Detect which cell encompasses the target text, then output its [X, Y] center coordinate. 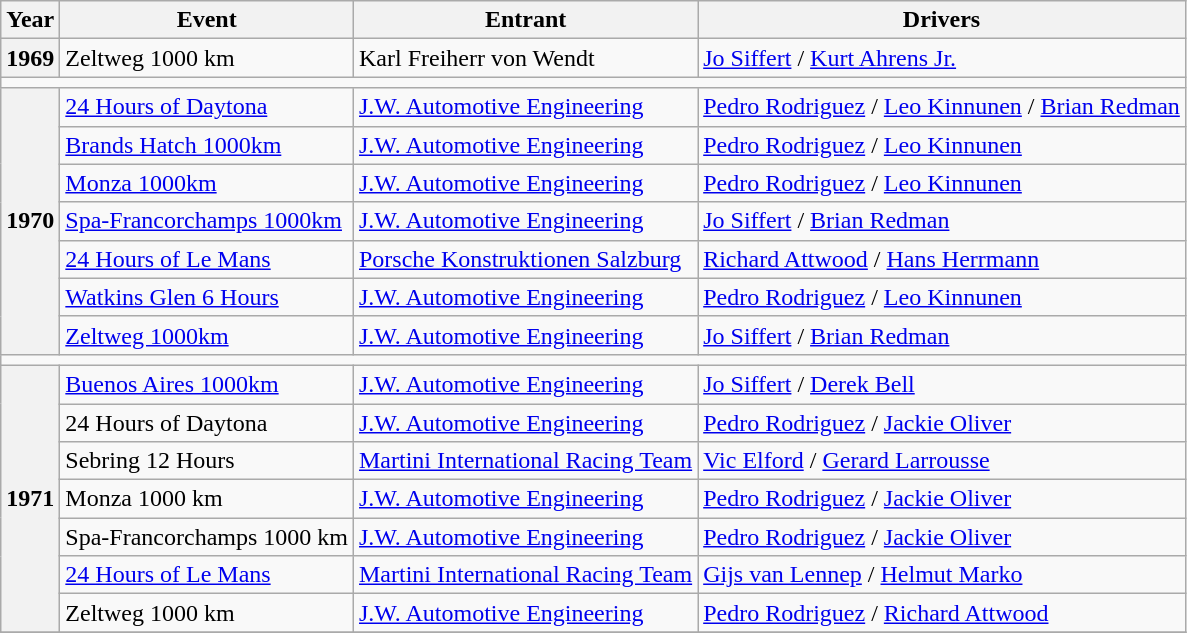
Drivers [942, 20]
Jo Siffert / Kurt Ahrens Jr. [942, 58]
Gijs van Lennep / Helmut Marko [942, 575]
Watkins Glen 6 Hours [207, 297]
Year [30, 20]
Jo Siffert / Derek Bell [942, 384]
Porsche Konstruktionen Salzburg [525, 259]
Entrant [525, 20]
Monza 1000km [207, 183]
Pedro Rodriguez / Richard Attwood [942, 613]
Monza 1000 km [207, 499]
Spa-Francorchamps 1000 km [207, 537]
Pedro Rodriguez / Leo Kinnunen / Brian Redman [942, 107]
Richard Attwood / Hans Herrmann [942, 259]
Spa-Francorchamps 1000km [207, 221]
Karl Freiherr von Wendt [525, 58]
Event [207, 20]
Buenos Aires 1000km [207, 384]
1971 [30, 498]
Zeltweg 1000km [207, 335]
Vic Elford / Gerard Larrousse [942, 461]
1970 [30, 221]
Brands Hatch 1000km [207, 145]
Sebring 12 Hours [207, 461]
1969 [30, 58]
